Output the [x, y] coordinate of the center of the cell containing the given text.  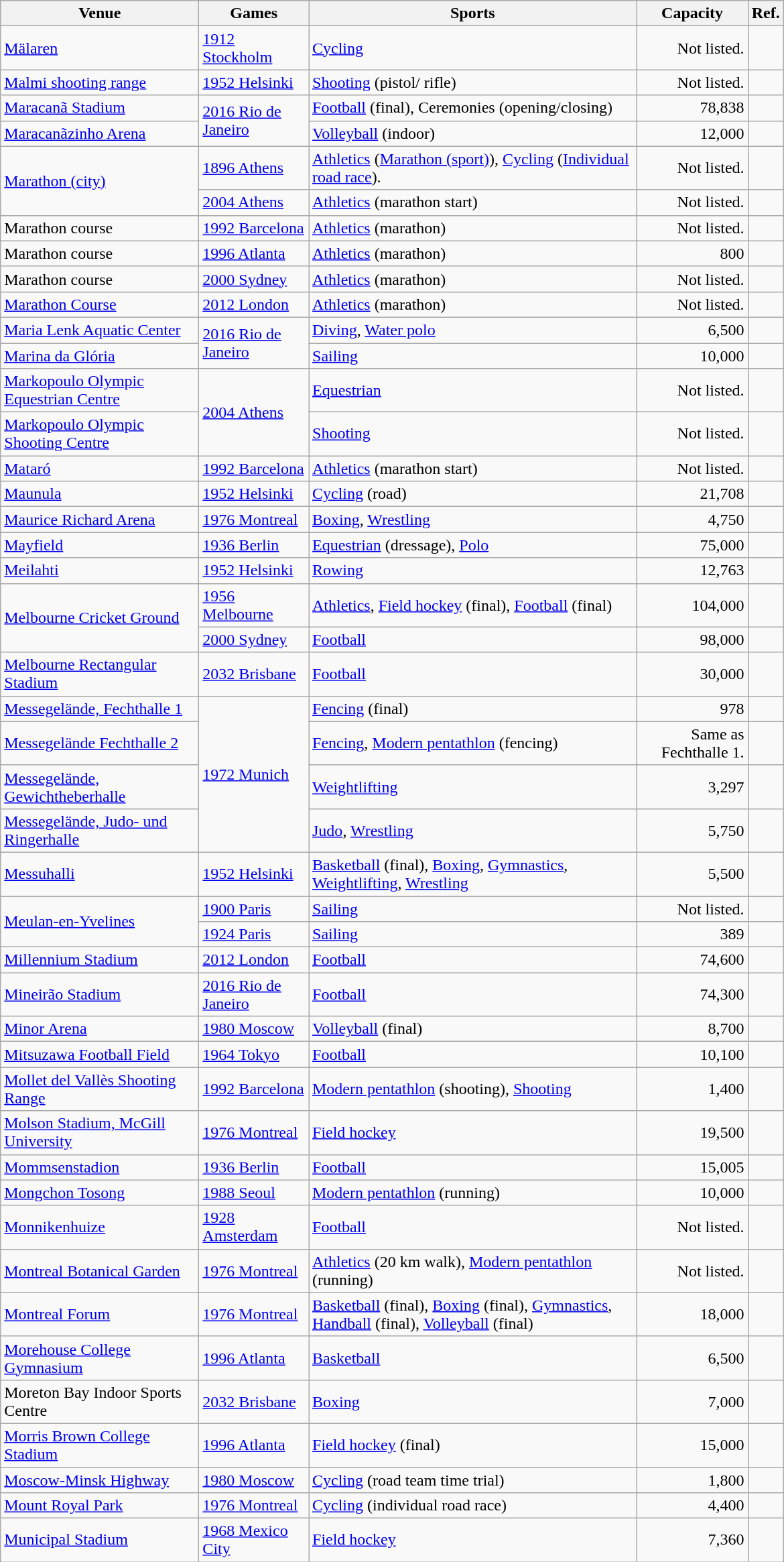
Mitsuzawa Football Field [100, 1055]
Maracanã Stadium [100, 108]
Molson Stadium, McGill University [100, 1133]
Moscow-Minsk Highway [100, 1480]
1972 Munich [254, 774]
1900 Paris [254, 908]
Municipal Stadium [100, 1541]
3,297 [692, 787]
Volleyball (indoor) [472, 133]
Melbourne Cricket Ground [100, 618]
74,600 [692, 960]
Cycling (road team time trial) [472, 1480]
Meilahti [100, 570]
5,750 [692, 830]
Venue [100, 13]
Montreal Botanical Garden [100, 1271]
Modern pentathlon (running) [472, 1193]
Markopoulo Olympic Shooting Centre [100, 434]
Shooting [472, 434]
Basketball (final), Boxing, Gymnastics, Weightlifting, Wrestling [472, 874]
Monnikenhuize [100, 1227]
1956 Melbourne [254, 605]
Markopoulo Olympic Equestrian Centre [100, 390]
Messuhalli [100, 874]
Marathon Course [100, 304]
Judo, Wrestling [472, 830]
Morris Brown College Stadium [100, 1445]
Maurice Richard Arena [100, 520]
Messegelände, Fechthalle 1 [100, 709]
Mälaren [100, 48]
Football (final), Ceremonies (opening/closing) [472, 108]
18,000 [692, 1314]
Mataró [100, 469]
Mayfield [100, 545]
1924 Paris [254, 935]
Mount Royal Park [100, 1506]
Millennium Stadium [100, 960]
12,000 [692, 133]
1,800 [692, 1480]
104,000 [692, 605]
21,708 [692, 494]
30,000 [692, 674]
Mommsenstadion [100, 1167]
800 [692, 253]
Fencing (final) [472, 709]
1964 Tokyo [254, 1055]
Athletics (Marathon (sport)), Cycling (Individual road race). [472, 168]
Morehouse College Gymnasium [100, 1358]
5,500 [692, 874]
Boxing, Wrestling [472, 520]
Same as Fechthalle 1. [692, 743]
Cycling [472, 48]
1928 Amsterdam [254, 1227]
Montreal Forum [100, 1314]
Cycling (individual road race) [472, 1506]
Ref. [765, 13]
Athletics (20 km walk), Modern pentathlon (running) [472, 1271]
7,000 [692, 1401]
Volleyball (final) [472, 1029]
12,763 [692, 570]
Fencing, Modern pentathlon (fencing) [472, 743]
19,500 [692, 1133]
Boxing [472, 1401]
Messegelände Fechthalle 2 [100, 743]
Equestrian (dressage), Polo [472, 545]
Melbourne Rectangular Stadium [100, 674]
Rowing [472, 570]
74,300 [692, 995]
Equestrian [472, 390]
Field hockey (final) [472, 1445]
1912 Stockholm [254, 48]
Modern pentathlon (shooting), Shooting [472, 1089]
Basketball (final), Boxing (final), Gymnastics, Handball (final), Volleyball (final) [472, 1314]
Shooting (pistol/ rifle) [472, 82]
Marathon (city) [100, 181]
Marina da Glória [100, 356]
978 [692, 709]
8,700 [692, 1029]
1968 Mexico City [254, 1541]
Basketball [472, 1358]
Maria Lenk Aquatic Center [100, 330]
Meulan-en-Yvelines [100, 921]
Cycling (road) [472, 494]
10,100 [692, 1055]
Maracanãzinho Arena [100, 133]
1,400 [692, 1089]
Weightlifting [472, 787]
389 [692, 935]
Malmi shooting range [100, 82]
1896 Athens [254, 168]
Mineirão Stadium [100, 995]
Sports [472, 13]
98,000 [692, 640]
7,360 [692, 1541]
Mollet del Vallès Shooting Range [100, 1089]
Diving, Water polo [472, 330]
78,838 [692, 108]
Capacity [692, 13]
Messegelände, Gewichtheberhalle [100, 787]
Mongchon Tosong [100, 1193]
Minor Arena [100, 1029]
Messegelände, Judo- und Ringerhalle [100, 830]
Moreton Bay Indoor Sports Centre [100, 1401]
1988 Seoul [254, 1193]
4,400 [692, 1506]
15,000 [692, 1445]
Athletics, Field hockey (final), Football (final) [472, 605]
15,005 [692, 1167]
75,000 [692, 545]
Maunula [100, 494]
Games [254, 13]
4,750 [692, 520]
